Pinpoint the cell where the given text exists, returning its [x, y] midpoint coordinate. 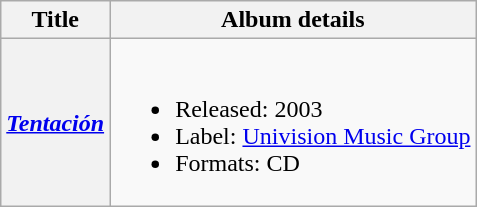
Title [56, 20]
Released: 2003Label: Univision Music GroupFormats: CD [293, 122]
Tentación [56, 122]
Album details [293, 20]
